Search for the cell housing the specified text and yield its [X, Y] center coordinate. 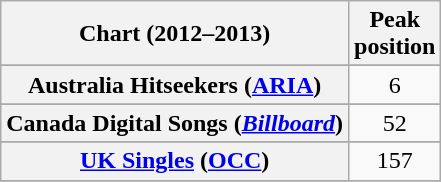
Australia Hitseekers (ARIA) [175, 85]
UK Singles (OCC) [175, 161]
52 [395, 123]
Canada Digital Songs (Billboard) [175, 123]
Chart (2012–2013) [175, 34]
6 [395, 85]
157 [395, 161]
Peakposition [395, 34]
